Output the [x, y] coordinate of the center of the cell containing the given text.  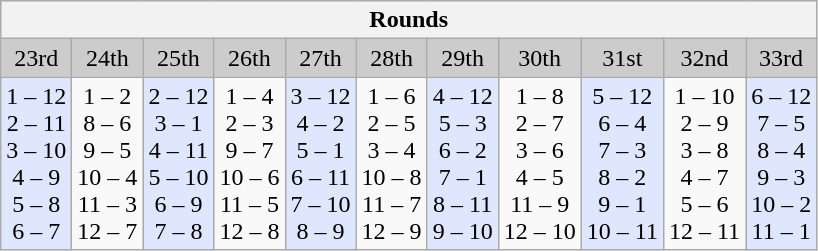
32nd [704, 58]
2 – 123 – 14 – 115 – 106 – 97 – 8 [178, 164]
1 – 102 – 93 – 84 – 75 – 612 – 11 [704, 164]
27th [320, 58]
5 – 126 – 47 – 38 – 29 – 110 – 11 [622, 164]
23rd [36, 58]
24th [108, 58]
25th [178, 58]
28th [392, 58]
Rounds [409, 20]
26th [250, 58]
29th [462, 58]
33rd [782, 58]
1 – 82 – 73 – 64 – 511 – 912 – 10 [540, 164]
30th [540, 58]
1 – 42 – 39 – 710 – 611 – 512 – 8 [250, 164]
1 – 122 – 113 – 104 – 95 – 86 – 7 [36, 164]
1 – 62 – 53 – 410 – 811 – 712 – 9 [392, 164]
3 – 124 – 25 – 16 – 117 – 108 – 9 [320, 164]
4 – 125 – 36 – 27 – 18 – 119 – 10 [462, 164]
6 – 127 – 58 – 49 – 310 – 211 – 1 [782, 164]
1 – 28 – 69 – 510 – 411 – 312 – 7 [108, 164]
31st [622, 58]
